Pinpoint the cell where the given text exists, returning its [X, Y] midpoint coordinate. 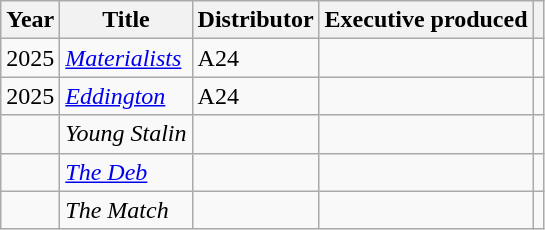
Eddington [126, 96]
The Deb [126, 172]
Materialists [126, 58]
Distributor [256, 20]
Year [30, 20]
Executive produced [426, 20]
The Match [126, 210]
Title [126, 20]
Young Stalin [126, 134]
